Find where the given text appears and provide that cell's center as (x, y) coordinate. 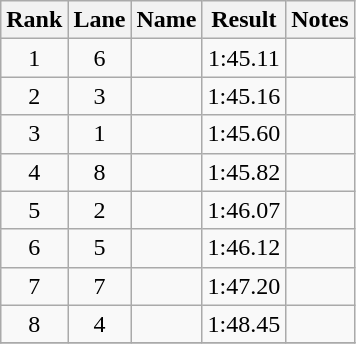
1:48.45 (244, 324)
1:46.07 (244, 210)
Lane (100, 20)
1:45.11 (244, 58)
1:45.60 (244, 134)
Result (244, 20)
1:45.16 (244, 96)
Notes (320, 20)
1:45.82 (244, 172)
Name (166, 20)
1:47.20 (244, 286)
1:46.12 (244, 248)
Rank (34, 20)
